Pinpoint the cell where the given text exists, returning its (x, y) midpoint coordinate. 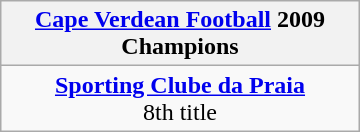
Cape Verdean Football 2009Champions (180, 34)
Sporting Clube da Praia8th title (180, 98)
